Find where the given text appears and provide that cell's center as (X, Y) coordinate. 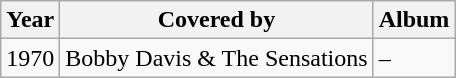
1970 (30, 58)
Year (30, 20)
Bobby Davis & The Sensations (216, 58)
Covered by (216, 20)
Album (414, 20)
– (414, 58)
